Output the [X, Y] coordinate of the center of the cell containing the given text.  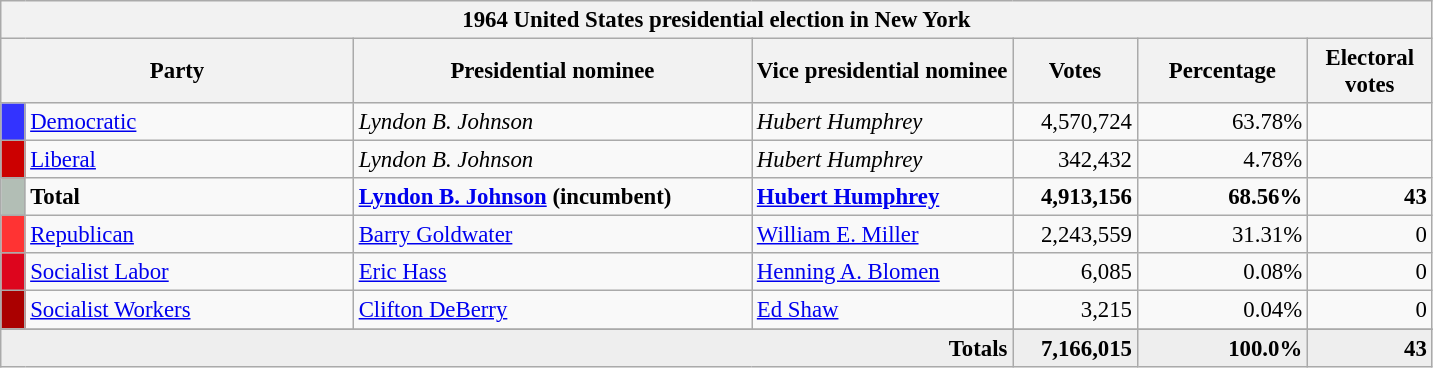
Republican [189, 235]
Clifton DeBerry [552, 310]
Lyndon B. Johnson (incumbent) [552, 197]
4,570,724 [1076, 122]
Vice presidential nominee [882, 72]
Totals [507, 348]
Liberal [189, 160]
3,215 [1076, 310]
68.56% [1222, 197]
31.31% [1222, 235]
Presidential nominee [552, 72]
4.78% [1222, 160]
100.0% [1222, 348]
0.04% [1222, 310]
0.08% [1222, 273]
Ed Shaw [882, 310]
342,432 [1076, 160]
Eric Hass [552, 273]
Socialist Labor [189, 273]
Electoral votes [1370, 72]
Henning A. Blomen [882, 273]
Socialist Workers [189, 310]
1964 United States presidential election in New York [716, 20]
4,913,156 [1076, 197]
Percentage [1222, 72]
6,085 [1076, 273]
Democratic [189, 122]
7,166,015 [1076, 348]
2,243,559 [1076, 235]
63.78% [1222, 122]
Total [189, 197]
William E. Miller [882, 235]
Barry Goldwater [552, 235]
Votes [1076, 72]
Party [178, 72]
